Locate the cell with the specified text and output its [X, Y] center coordinate. 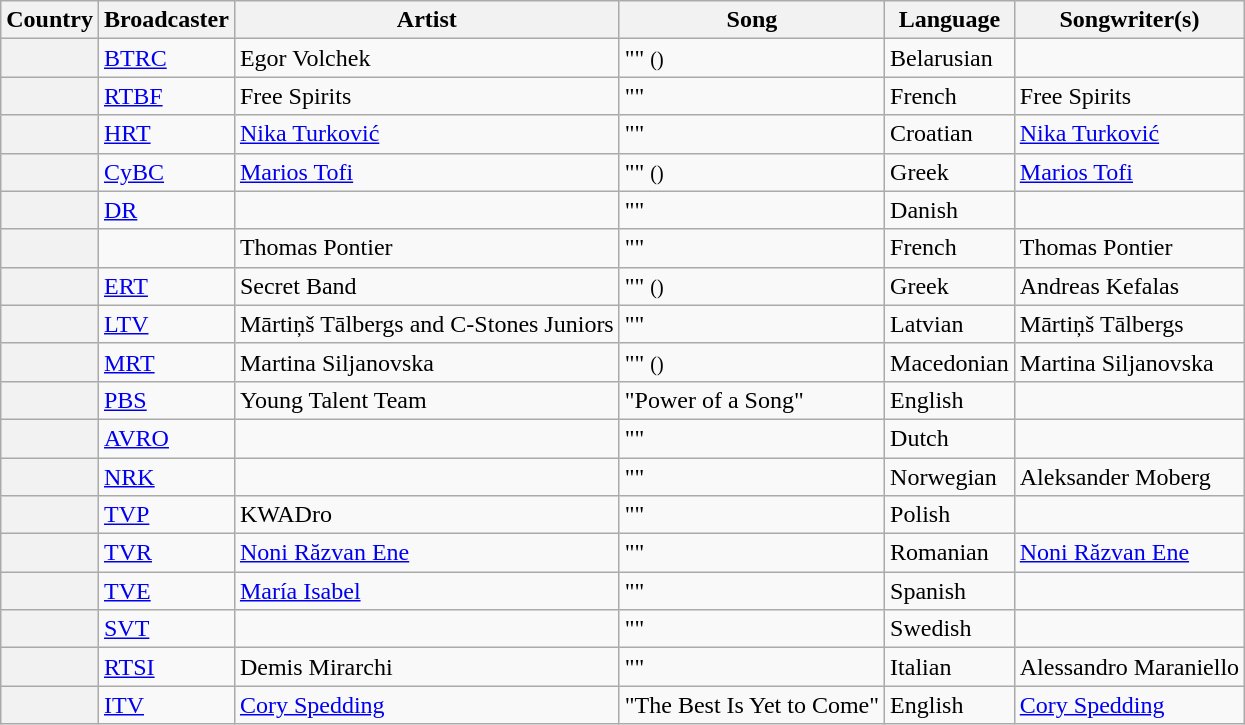
LTV [166, 324]
María Isabel [426, 591]
BTRC [166, 58]
TVE [166, 591]
PBS [166, 400]
Songwriter(s) [1129, 20]
NRK [166, 477]
HRT [166, 134]
Polish [950, 515]
DR [166, 210]
ITV [166, 705]
Mārtiņš Tālbergs and C-Stones Juniors [426, 324]
Danish [950, 210]
Egor Volchek [426, 58]
Country [50, 20]
Latvian [950, 324]
Young Talent Team [426, 400]
Alessandro Maraniello [1129, 667]
CyBC [166, 172]
Swedish [950, 629]
MRT [166, 362]
Language [950, 20]
TVR [166, 553]
Aleksander Moberg [1129, 477]
Andreas Kefalas [1129, 286]
Artist [426, 20]
RTSI [166, 667]
AVRO [166, 438]
Macedonian [950, 362]
Norwegian [950, 477]
KWADro [426, 515]
Demis Mirarchi [426, 667]
Mārtiņš Tālbergs [1129, 324]
Belarusian [950, 58]
Italian [950, 667]
RTBF [166, 96]
"Power of a Song" [752, 400]
SVT [166, 629]
"The Best Is Yet to Come" [752, 705]
Spanish [950, 591]
Broadcaster [166, 20]
Romanian [950, 553]
Dutch [950, 438]
Song [752, 20]
Secret Band [426, 286]
ERT [166, 286]
Croatian [950, 134]
TVP [166, 515]
